For the text-containing cell, return its midpoint in [X, Y] coordinate format. 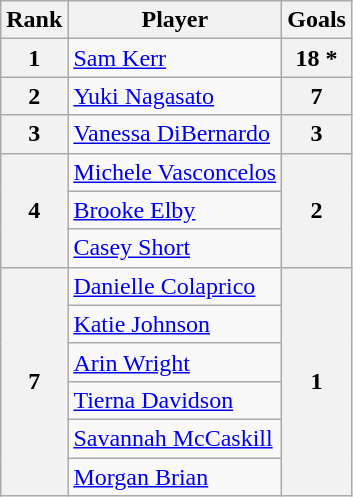
Danielle Colaprico [175, 286]
Morgan Brian [175, 477]
Yuki Nagasato [175, 96]
Brooke Elby [175, 210]
Player [175, 20]
Tierna Davidson [175, 400]
Goals [317, 20]
Arin Wright [175, 362]
Casey Short [175, 248]
Sam Kerr [175, 58]
Michele Vasconcelos [175, 172]
Savannah McCaskill [175, 438]
Rank [34, 20]
Katie Johnson [175, 324]
Vanessa DiBernardo [175, 134]
18 * [317, 58]
4 [34, 210]
